Return [X, Y] of the center of cell containing provided text 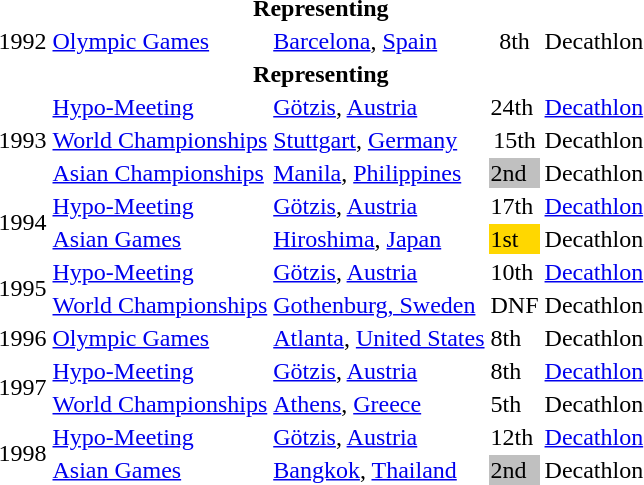
Atlanta, United States [379, 338]
17th [514, 206]
10th [514, 272]
12th [514, 437]
Athens, Greece [379, 404]
Hiroshima, Japan [379, 239]
Asian Championships [160, 173]
DNF [514, 305]
5th [514, 404]
Gothenburg, Sweden [379, 305]
1st [514, 239]
Stuttgart, Germany [379, 140]
Bangkok, Thailand [379, 470]
Manila, Philippines [379, 173]
Barcelona, Spain [379, 41]
15th [514, 140]
24th [514, 107]
